Determine the (x, y) coordinate at the center of the cell enclosing the given text.  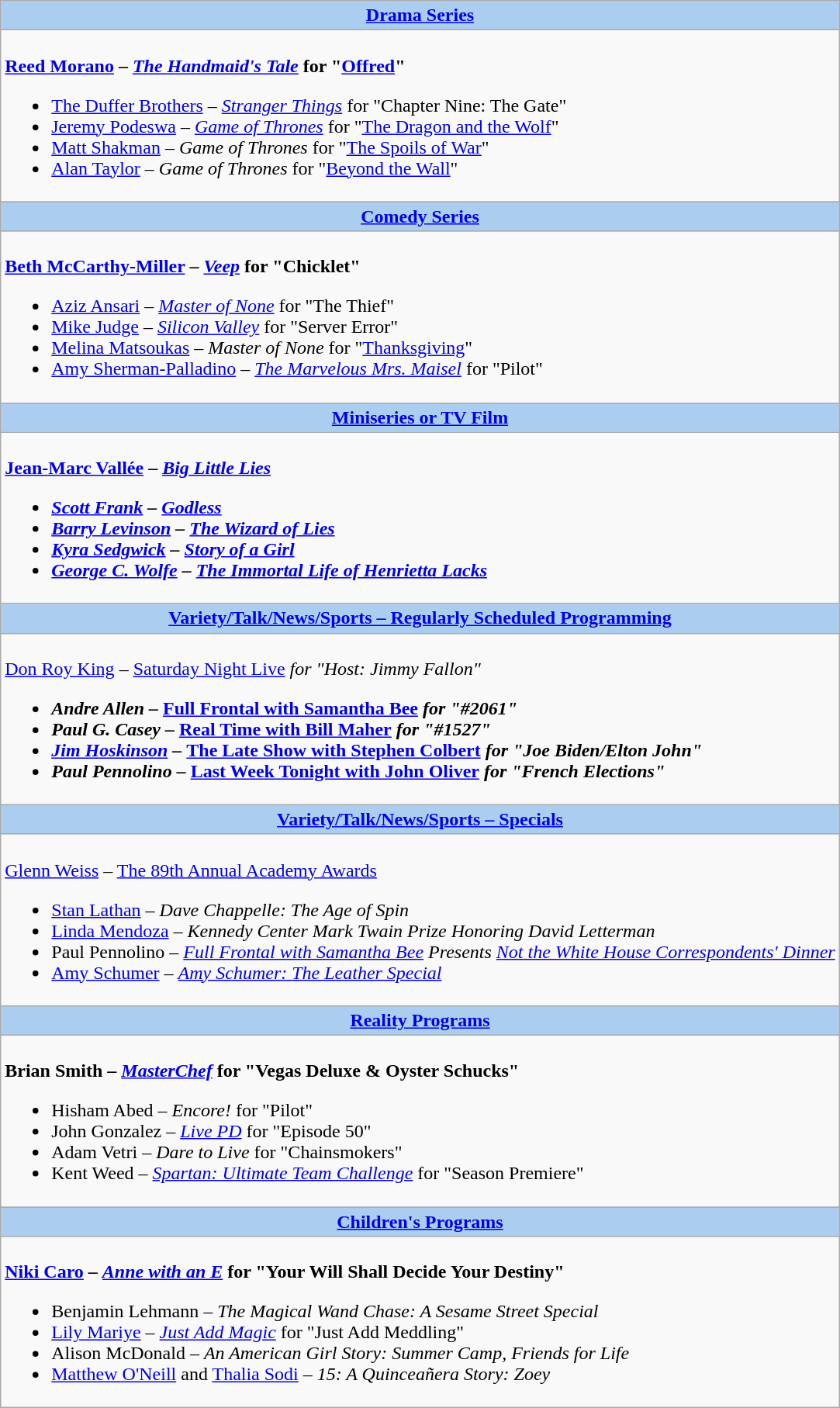
Drama Series (420, 16)
Comedy Series (420, 216)
Variety/Talk/News/Sports – Specials (420, 819)
Reality Programs (420, 1020)
Children's Programs (420, 1222)
Miniseries or TV Film (420, 417)
Variety/Talk/News/Sports – Regularly Scheduled Programming (420, 618)
